Search for the cell housing the specified text and yield its [x, y] center coordinate. 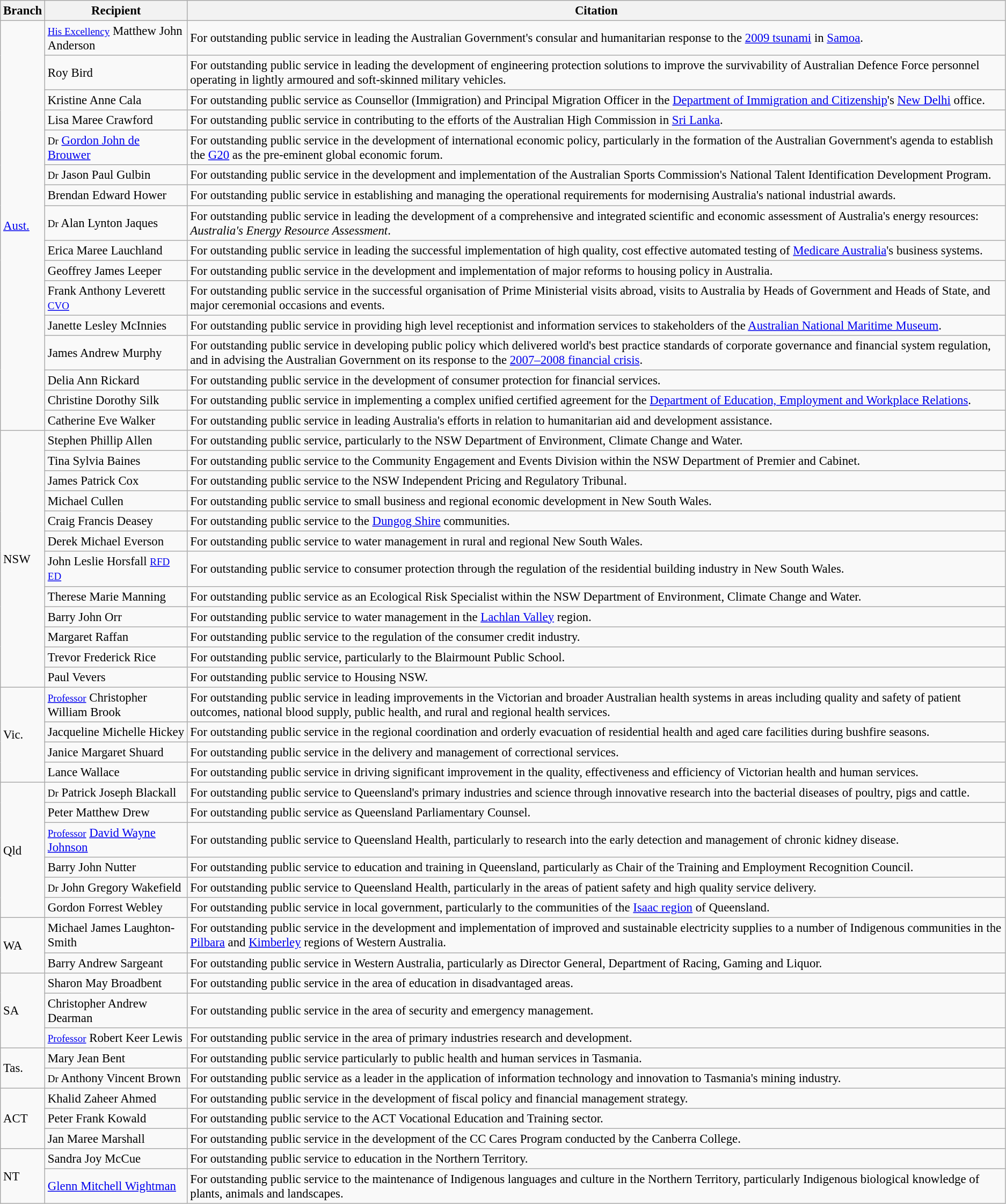
Sharon May Broadbent [116, 983]
For outstanding public service in the area of primary industries research and development. [596, 1038]
Dr John Gregory Wakefield [116, 888]
Peter Matthew Drew [116, 813]
His Excellency Matthew John Anderson [116, 39]
Craig Francis Deasey [116, 521]
Frank Anthony Leverett CVO [116, 297]
Christine Dorothy Silk [116, 400]
Dr Gordon John de Brouwer [116, 148]
For outstanding public service, particularly to the Blairmount Public School. [596, 657]
Sandra Joy McCue [116, 1159]
NT [23, 1176]
Stephen Phillip Allen [116, 441]
For outstanding public service in leading Australia's efforts in relation to humanitarian aid and development assistance. [596, 420]
Jacqueline Michelle Hickey [116, 732]
Catherine Eve Walker [116, 420]
James Andrew Murphy [116, 353]
For outstanding public service to education and training in Queensland, particularly as Chair of the Training and Employment Recognition Council. [596, 867]
For outstanding public service as a leader in the application of information technology and innovation to Tasmania's mining industry. [596, 1078]
Barry John Orr [116, 617]
For outstanding public service to small business and regional economic development in New South Wales. [596, 501]
For outstanding public service to the NSW Independent Pricing and Regulatory Tribunal. [596, 481]
Gordon Forrest Webley [116, 908]
For outstanding public service in the development of fiscal policy and financial management strategy. [596, 1098]
For outstanding public service to education in the Northern Territory. [596, 1159]
For outstanding public service in the delivery and management of correctional services. [596, 752]
Dr Patrick Joseph Blackall [116, 793]
Citation [596, 11]
Brendan Edward Hower [116, 195]
For outstanding public service in local government, particularly to the communities of the Isaac region of Queensland. [596, 908]
Therese Marie Manning [116, 596]
Recipient [116, 11]
For outstanding public service to water management in rural and regional New South Wales. [596, 542]
Janice Margaret Shuard [116, 752]
Branch [23, 11]
For outstanding public service in the development and implementation of major reforms to housing policy in Australia. [596, 271]
Derek Michael Everson [116, 542]
For outstanding public service in establishing and managing the operational requirements for modernising Australia's national industrial awards. [596, 195]
Tina Sylvia Baines [116, 461]
Erica Maree Lauchland [116, 250]
Professor David Wayne Johnson [116, 841]
Barry John Nutter [116, 867]
Glenn Mitchell Wightman [116, 1186]
Qld [23, 850]
Khalid Zaheer Ahmed [116, 1098]
For outstanding public service to consumer protection through the regulation of the residential building industry in New South Wales. [596, 569]
For outstanding public service to the Community Engagement and Events Division within the NSW Department of Premier and Cabinet. [596, 461]
For outstanding public service to Queensland Health, particularly in the areas of patient safety and high quality service delivery. [596, 888]
Delia Ann Rickard [116, 380]
For outstanding public service to Queensland Health, particularly to research into the early detection and management of chronic kidney disease. [596, 841]
For outstanding public service to water management in the Lachlan Valley region. [596, 617]
SA [23, 1010]
James Patrick Cox [116, 481]
Kristine Anne Cala [116, 100]
For outstanding public service in the area of education in disadvantaged areas. [596, 983]
For outstanding public service in the development of the CC Cares Program conducted by the Canberra College. [596, 1139]
For outstanding public service to the Dungog Shire communities. [596, 521]
ACT [23, 1119]
For outstanding public service in contributing to the efforts of the Australian High Commission in Sri Lanka. [596, 120]
For outstanding public service as Queensland Parliamentary Counsel. [596, 813]
NSW [23, 559]
For outstanding public service as an Ecological Risk Specialist within the NSW Department of Environment, Climate Change and Water. [596, 596]
Professor Robert Keer Lewis [116, 1038]
Lisa Maree Crawford [116, 120]
For outstanding public service in the area of security and emergency management. [596, 1010]
Michael Cullen [116, 501]
Mary Jean Bent [116, 1058]
Dr Jason Paul Gulbin [116, 176]
For outstanding public service to the regulation of the consumer credit industry. [596, 637]
Tas. [23, 1068]
For outstanding public service in Western Australia, particularly as Director General, Department of Racing, Gaming and Liquor. [596, 963]
Roy Bird [116, 73]
For outstanding public service to Housing NSW. [596, 677]
Barry Andrew Sargeant [116, 963]
Christopher Andrew Dearman [116, 1010]
Trevor Frederick Rice [116, 657]
For outstanding public service, particularly to the NSW Department of Environment, Climate Change and Water. [596, 441]
For outstanding public service to the ACT Vocational Education and Training sector. [596, 1119]
Michael James Laughton-Smith [116, 935]
For outstanding public service particularly to public health and human services in Tasmania. [596, 1058]
Geoffrey James Leeper [116, 271]
Vic. [23, 734]
Margaret Raffan [116, 637]
For outstanding public service in leading the Australian Government's consular and humanitarian response to the 2009 tsunami in Samoa. [596, 39]
Peter Frank Kowald [116, 1119]
Lance Wallace [116, 772]
WA [23, 945]
Paul Vevers [116, 677]
Janette Lesley McInnies [116, 325]
Dr Alan Lynton Jaques [116, 223]
For outstanding public service in the development of consumer protection for financial services. [596, 380]
Dr Anthony Vincent Brown [116, 1078]
Professor Christopher William Brook [116, 704]
John Leslie Horsfall RFD ED [116, 569]
Aust. [23, 226]
Jan Maree Marshall [116, 1139]
